Identify which cell holds the provided text, then report its (X, Y) central coordinate. 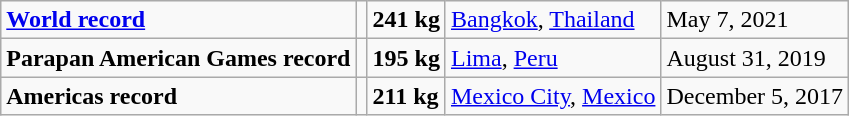
Parapan American Games record (178, 58)
December 5, 2017 (755, 96)
Lima, Peru (552, 58)
195 kg (406, 58)
May 7, 2021 (755, 20)
Bangkok, Thailand (552, 20)
241 kg (406, 20)
Americas record (178, 96)
World record (178, 20)
211 kg (406, 96)
Mexico City, Mexico (552, 96)
August 31, 2019 (755, 58)
